Search for the cell housing the specified text and yield its (x, y) center coordinate. 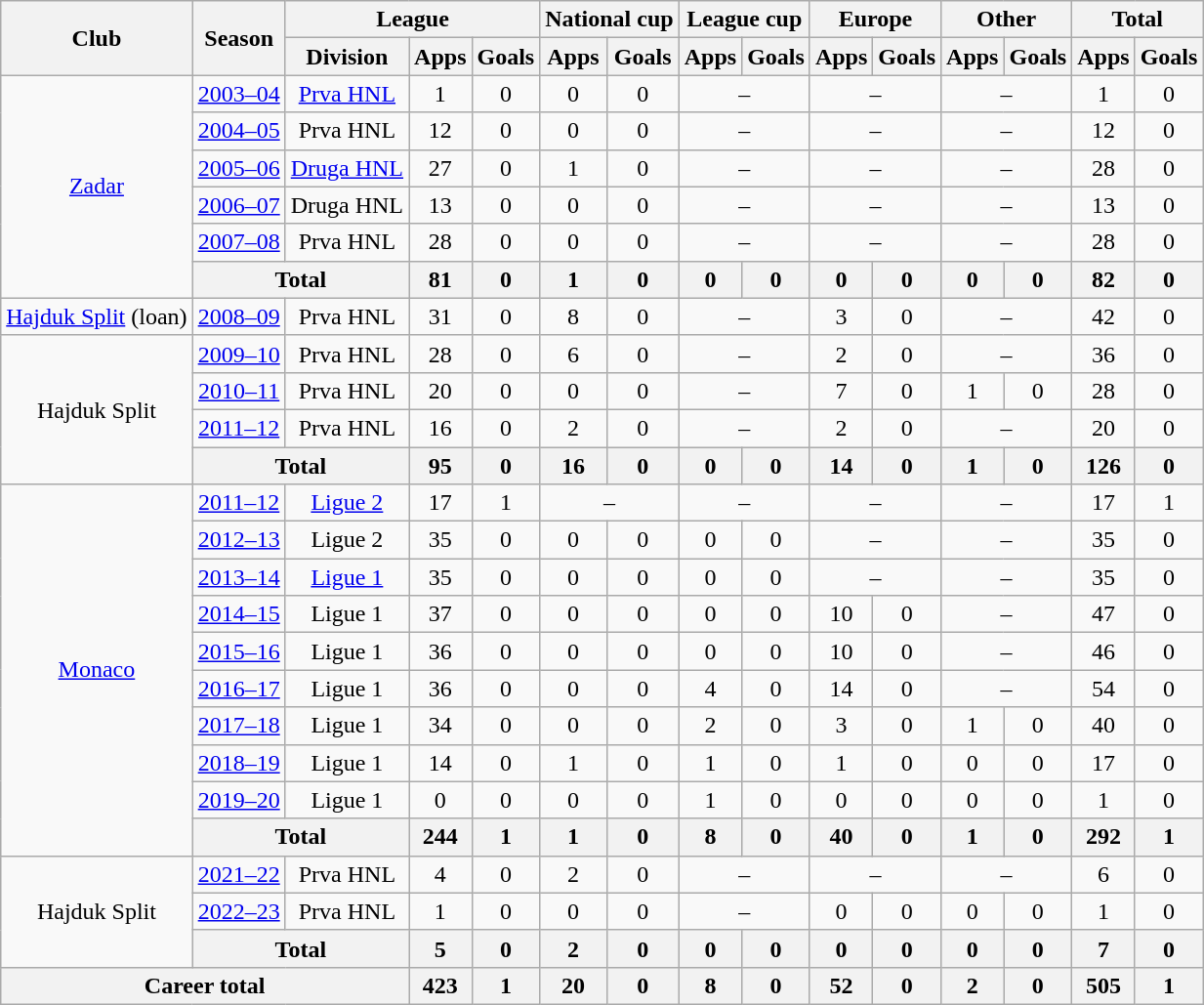
2018–19 (238, 763)
2010–11 (238, 391)
2016–17 (238, 689)
27 (440, 168)
42 (1103, 316)
National cup (609, 20)
81 (440, 279)
47 (1103, 614)
Club (97, 38)
2003–04 (238, 94)
Europe (875, 20)
292 (1103, 837)
244 (440, 837)
Division (347, 57)
League (412, 20)
2017–18 (238, 726)
Career total (205, 985)
34 (440, 726)
2021–22 (238, 874)
2006–07 (238, 205)
Other (1007, 20)
2004–05 (238, 131)
2012–13 (238, 540)
5 (440, 948)
54 (1103, 689)
126 (1103, 466)
Monaco (97, 670)
2007–08 (238, 242)
37 (440, 614)
95 (440, 466)
League cup (744, 20)
2014–15 (238, 614)
2009–10 (238, 354)
Hajduk Split (loan) (97, 316)
Zadar (97, 187)
31 (440, 316)
2008–09 (238, 316)
2022–23 (238, 911)
423 (440, 985)
2019–20 (238, 800)
2015–16 (238, 651)
82 (1103, 279)
46 (1103, 651)
2013–14 (238, 577)
2005–06 (238, 168)
505 (1103, 985)
52 (841, 985)
Season (238, 38)
